Locate the cell with the specified text and output its [x, y] center coordinate. 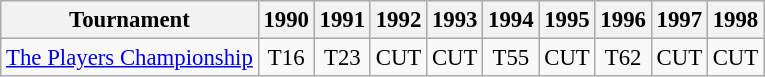
T23 [342, 58]
1990 [286, 20]
1994 [511, 20]
Tournament [130, 20]
T16 [286, 58]
1997 [679, 20]
1993 [455, 20]
T62 [623, 58]
1991 [342, 20]
The Players Championship [130, 58]
1992 [398, 20]
1995 [567, 20]
T55 [511, 58]
1996 [623, 20]
1998 [735, 20]
